For the text-containing cell, return its midpoint in [x, y] coordinate format. 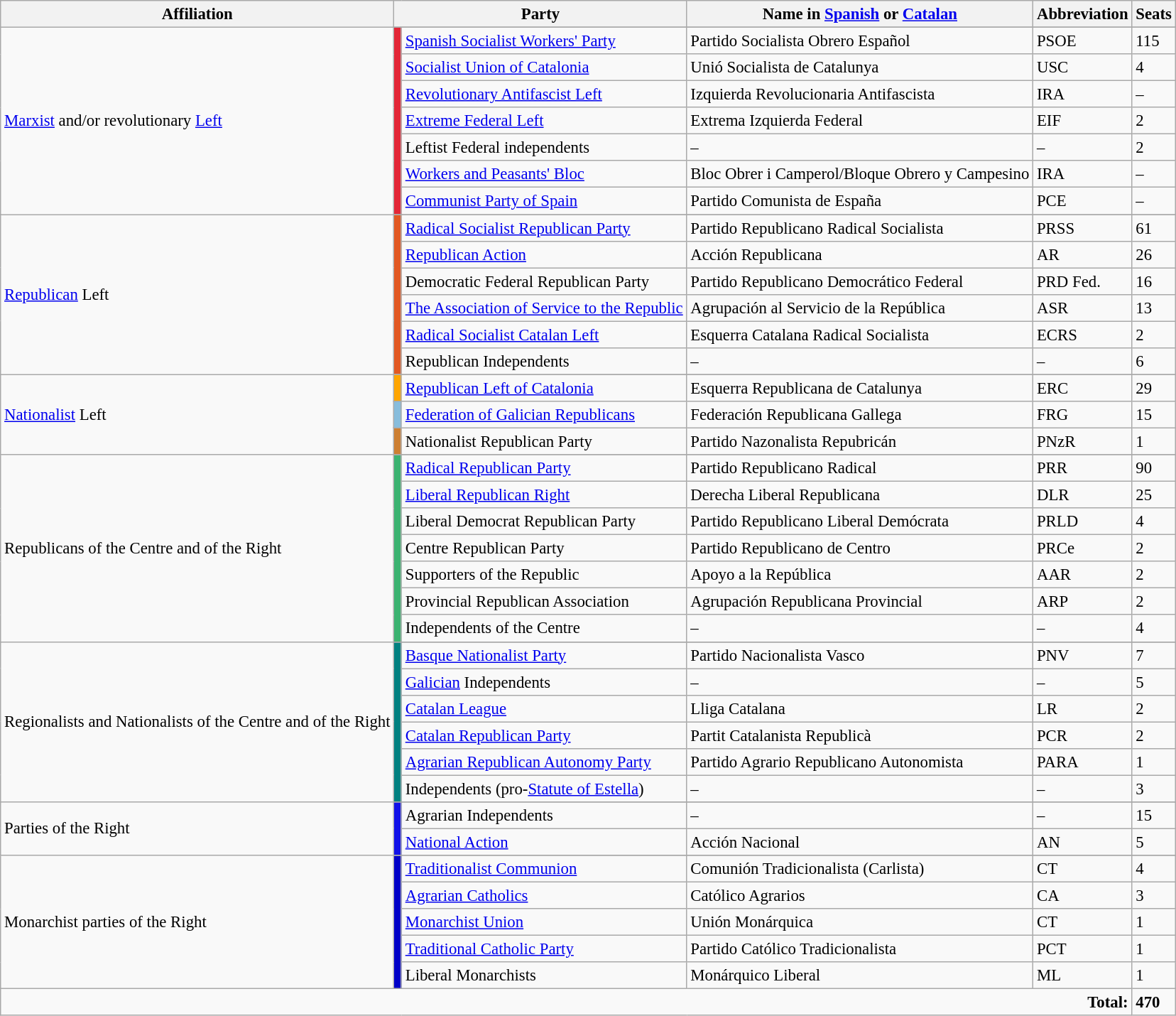
Liberal Monarchists [544, 976]
Republican Action [544, 254]
90 [1153, 468]
Liberal Republican Right [544, 495]
Name in Spanish or Catalan [860, 14]
Marxist and/or revolutionary Left [197, 121]
AAR [1082, 575]
26 [1153, 254]
Partit Catalanista Republicà [860, 735]
Republican Left [197, 295]
Izquierda Revolucionaria Antifascista [860, 94]
PRD Fed. [1082, 281]
Partido Nacionalista Vasco [860, 655]
Nationalist Left [197, 415]
ARP [1082, 602]
PRLD [1082, 521]
Independents (pro-Statute of Estella) [544, 789]
Parties of the Right [197, 828]
6 [1153, 362]
PNzR [1082, 441]
ASR [1082, 308]
61 [1153, 228]
Agrarian Republican Autonomy Party [544, 762]
Supporters of the Republic [544, 575]
PSOE [1082, 41]
Apoyo a la República [860, 575]
Monarchist parties of the Right [197, 922]
Radical Republican Party [544, 468]
ERC [1082, 388]
PNV [1082, 655]
USC [1082, 67]
Centre Republican Party [544, 548]
Radical Socialist Republican Party [544, 228]
Agrarian Independents [544, 816]
PRSS [1082, 228]
The Association of Service to the Republic [544, 308]
Total: [567, 1003]
Agrarian Catholics [544, 896]
Bloc Obrer i Camperol/Bloque Obrero y Campesino [860, 174]
Esquerra Republicana de Catalunya [860, 388]
Nationalist Republican Party [544, 441]
Partido Comunista de España [860, 201]
AN [1082, 842]
Unión Monárquica [860, 922]
Agrupación al Servicio de la República [860, 308]
Republicans of the Centre and of the Right [197, 548]
Revolutionary Antifascist Left [544, 94]
Communist Party of Spain [544, 201]
Partido Republicano Liberal Demócrata [860, 521]
Affiliation [197, 14]
ML [1082, 976]
LR [1082, 708]
PRR [1082, 468]
Regionalists and Nationalists of the Centre and of the Right [197, 722]
FRG [1082, 415]
Partido Nazonalista Repubricán [860, 441]
Partido Republicano Democrático Federal [860, 281]
DLR [1082, 495]
25 [1153, 495]
National Action [544, 842]
Traditional Catholic Party [544, 949]
PARA [1082, 762]
Partido Republicano Radical [860, 468]
Católico Agrarios [860, 896]
Seats [1153, 14]
Federation of Galician Republicans [544, 415]
Catalan League [544, 708]
Democratic Federal Republican Party [544, 281]
Acción Nacional [860, 842]
Monarchist Union [544, 922]
Spanish Socialist Workers' Party [544, 41]
Acción Republicana [860, 254]
Party [540, 14]
7 [1153, 655]
Partido Socialista Obrero Español [860, 41]
PCR [1082, 735]
Monárquico Liberal [860, 976]
Agrupación Republicana Provincial [860, 602]
PCT [1082, 949]
Unió Socialista de Catalunya [860, 67]
Republican Left of Catalonia [544, 388]
Partido Republicano Radical Socialista [860, 228]
Lliga Catalana [860, 708]
Leftist Federal independents [544, 148]
Workers and Peasants' Bloc [544, 174]
115 [1153, 41]
16 [1153, 281]
Socialist Union of Catalonia [544, 67]
Radical Socialist Catalan Left [544, 335]
Extrema Izquierda Federal [860, 121]
470 [1153, 1003]
CA [1082, 896]
Galician Independents [544, 682]
29 [1153, 388]
Partido Agrario Republicano Autonomista [860, 762]
Partido Republicano de Centro [860, 548]
Esquerra Catalana Radical Socialista [860, 335]
Liberal Democrat Republican Party [544, 521]
13 [1153, 308]
EIF [1082, 121]
PRCe [1082, 548]
Federación Republicana Gallega [860, 415]
PCE [1082, 201]
Republican Independents [544, 362]
Provincial Republican Association [544, 602]
Derecha Liberal Republicana [860, 495]
AR [1082, 254]
Partido Católico Tradicionalista [860, 949]
Basque Nationalist Party [544, 655]
Catalan Republican Party [544, 735]
Comunión Tradicionalista (Carlista) [860, 869]
Extreme Federal Left [544, 121]
ECRS [1082, 335]
Traditionalist Communion [544, 869]
Abbreviation [1082, 14]
Independents of the Centre [544, 629]
